Detect which cell encompasses the target text, then output its [X, Y] center coordinate. 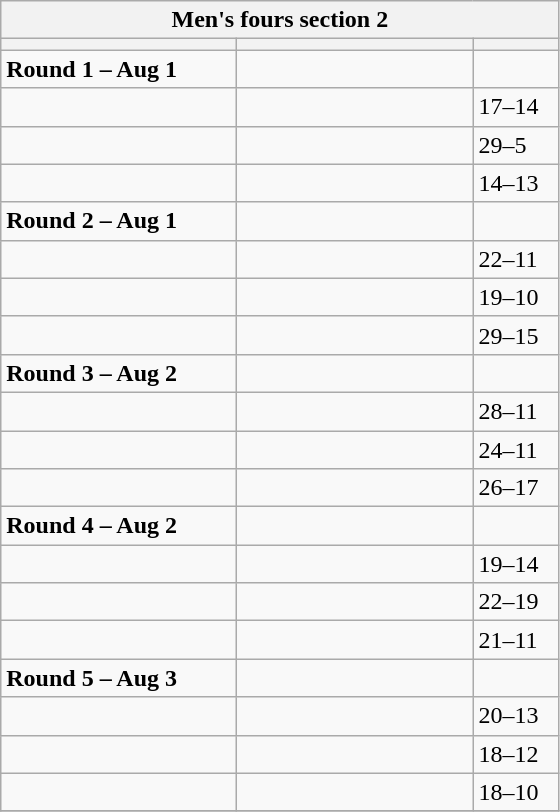
Round 2 – Aug 1 [119, 221]
26–17 [516, 488]
18–12 [516, 754]
Round 3 – Aug 2 [119, 373]
Round 4 – Aug 2 [119, 526]
18–10 [516, 792]
14–13 [516, 183]
21–11 [516, 640]
28–11 [516, 411]
29–15 [516, 335]
Round 1 – Aug 1 [119, 69]
22–11 [516, 259]
22–19 [516, 602]
24–11 [516, 449]
Round 5 – Aug 3 [119, 678]
Men's fours section 2 [280, 20]
29–5 [516, 145]
20–13 [516, 716]
19–14 [516, 564]
19–10 [516, 297]
17–14 [516, 107]
